Return [x, y] of the center of cell containing provided text 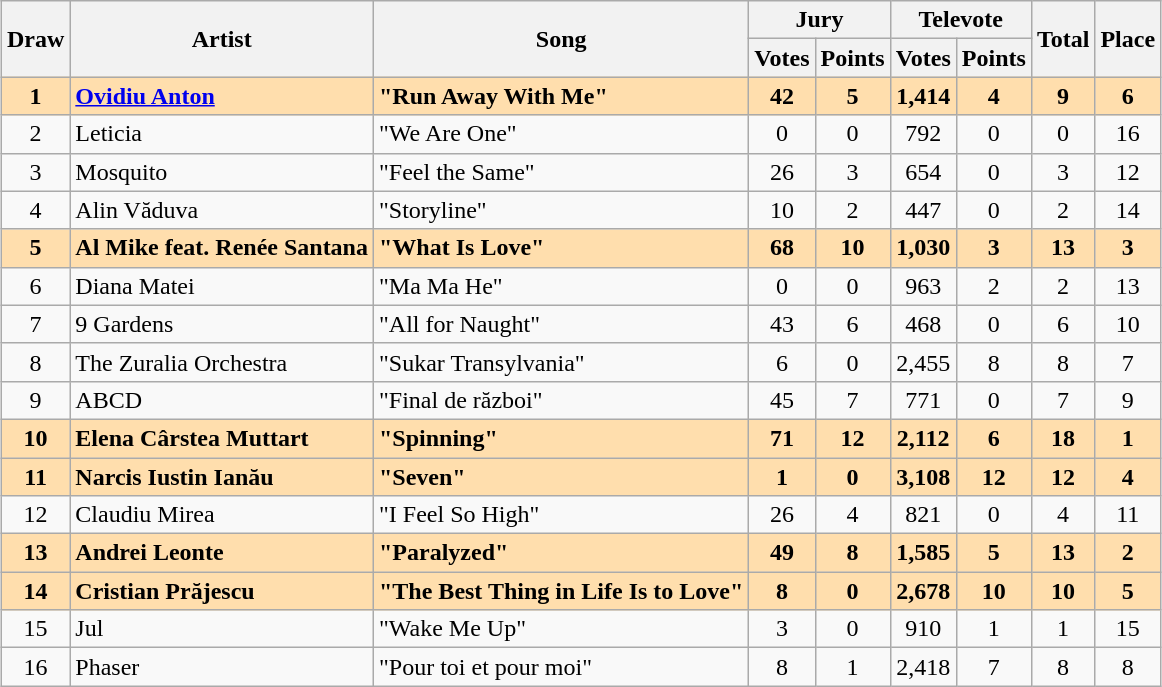
"What Is Love" [562, 248]
"Ma Ma He" [562, 286]
963 [923, 286]
Song [562, 39]
71 [782, 438]
Al Mike feat. Renée Santana [222, 248]
1,414 [923, 96]
45 [782, 400]
2,678 [923, 591]
821 [923, 515]
The Zuralia Orchestra [222, 362]
Draw [35, 39]
Phaser [222, 667]
3,108 [923, 477]
Diana Matei [222, 286]
Place [1128, 39]
"Paralyzed" [562, 553]
Mosquito [222, 172]
18 [1063, 438]
"Seven" [562, 477]
"Spinning" [562, 438]
Elena Cârstea Muttart [222, 438]
2,112 [923, 438]
Narcis Iustin Ianău [222, 477]
"Feel the Same" [562, 172]
"All for Naught" [562, 324]
Artist [222, 39]
Andrei Leonte [222, 553]
1,585 [923, 553]
468 [923, 324]
Alin Văduva [222, 210]
"Sukar Transylvania" [562, 362]
447 [923, 210]
792 [923, 134]
"I Feel So High" [562, 515]
"Pour toi et pour moi" [562, 667]
Claudiu Mirea [222, 515]
654 [923, 172]
Total [1063, 39]
42 [782, 96]
"Wake Me Up" [562, 629]
"Final de război" [562, 400]
Cristian Prăjescu [222, 591]
"The Best Thing in Life Is to Love" [562, 591]
910 [923, 629]
"Storyline" [562, 210]
9 Gardens [222, 324]
43 [782, 324]
Televote [960, 20]
2,418 [923, 667]
Ovidiu Anton [222, 96]
Leticia [222, 134]
Jul [222, 629]
771 [923, 400]
1,030 [923, 248]
"We Are One" [562, 134]
49 [782, 553]
2,455 [923, 362]
68 [782, 248]
"Run Away With Me" [562, 96]
ABCD [222, 400]
Jury [820, 20]
